Return the (x, y) coordinate for the center point of the cell that contains the specified text.  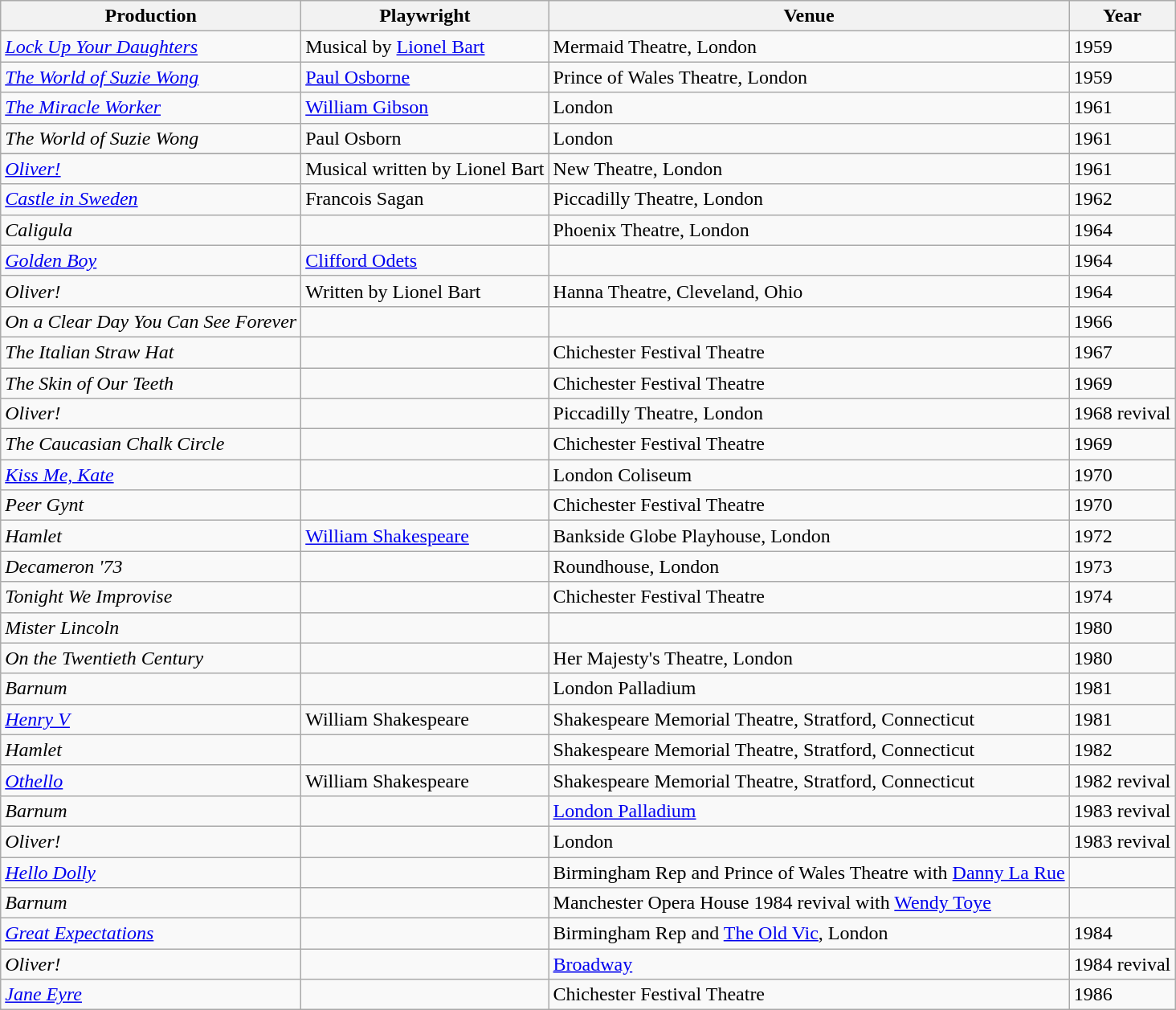
1973 (1122, 566)
Production (151, 16)
Castle in Sweden (151, 199)
Phoenix Theatre, London (809, 230)
On a Clear Day You Can See Forever (151, 321)
Decameron '73 (151, 566)
Hello Dolly (151, 872)
1967 (1122, 352)
Paul Osborn (425, 138)
Manchester Opera House 1984 revival with Wendy Toye (809, 903)
Golden Boy (151, 260)
Written by Lionel Bart (425, 291)
Year (1122, 16)
Tonight We Improvise (151, 597)
1972 (1122, 536)
1962 (1122, 199)
Great Expectations (151, 934)
Clifford Odets (425, 260)
Peer Gynt (151, 505)
1982 revival (1122, 780)
1966 (1122, 321)
1986 (1122, 995)
1982 (1122, 750)
1984 revival (1122, 964)
William Gibson (425, 108)
Mister Lincoln (151, 628)
Birmingham Rep and The Old Vic, London (809, 934)
Caligula (151, 230)
Paul Osborne (425, 77)
Jane Eyre (151, 995)
Bankside Globe Playhouse, London (809, 536)
Othello (151, 780)
1974 (1122, 597)
On the Twentieth Century (151, 658)
The Italian Straw Hat (151, 352)
Her Majesty's Theatre, London (809, 658)
London Coliseum (809, 475)
Venue (809, 16)
Lock Up Your Daughters (151, 47)
1968 revival (1122, 414)
Birmingham Rep and Prince of Wales Theatre with Danny La Rue (809, 872)
Henry V (151, 719)
Prince of Wales Theatre, London (809, 77)
Musical written by Lionel Bart (425, 169)
The Miracle Worker (151, 108)
1984 (1122, 934)
Hanna Theatre, Cleveland, Ohio (809, 291)
New Theatre, London (809, 169)
Musical by Lionel Bart (425, 47)
Playwright (425, 16)
The Skin of Our Teeth (151, 383)
Broadway (809, 964)
The Caucasian Chalk Circle (151, 444)
Mermaid Theatre, London (809, 47)
Kiss Me, Kate (151, 475)
Francois Sagan (425, 199)
Roundhouse, London (809, 566)
